Return the [X, Y] coordinate for the center point of the cell that contains the specified text.  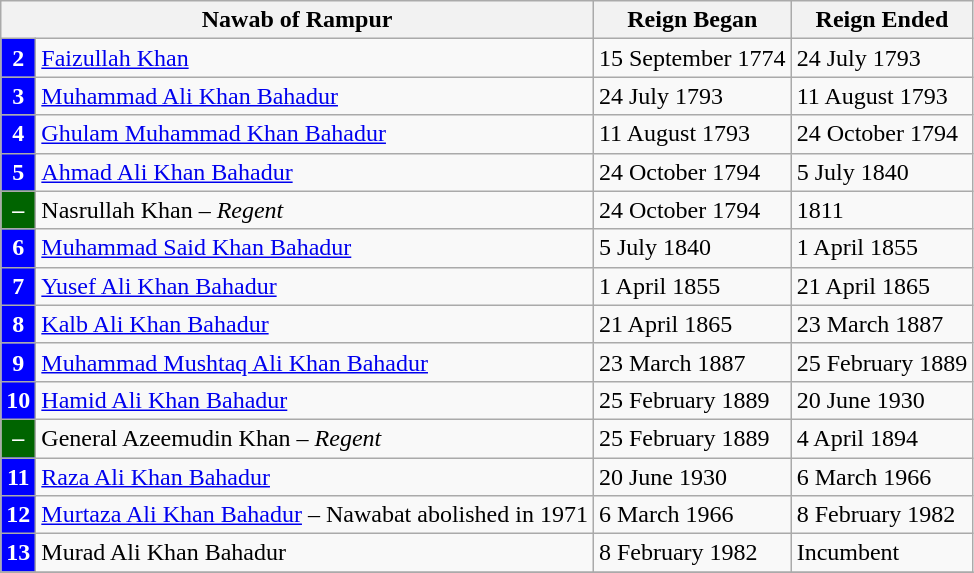
4 [18, 134]
Reign Ended [882, 20]
Faizullah Khan [315, 58]
Raza Ali Khan Bahadur [315, 477]
1811 [882, 210]
Ahmad Ali Khan Bahadur [315, 172]
Murtaza Ali Khan Bahadur – Nawabat abolished in 1971 [315, 515]
2 [18, 58]
6 [18, 248]
4 April 1894 [882, 438]
9 [18, 362]
Hamid Ali Khan Bahadur [315, 400]
Muhammad Said Khan Bahadur [315, 248]
Muhammad Ali Khan Bahadur [315, 96]
10 [18, 400]
Nawab of Rampur [298, 20]
15 September 1774 [692, 58]
7 [18, 286]
Nasrullah Khan – Regent [315, 210]
Ghulam Muhammad Khan Bahadur [315, 134]
12 [18, 515]
General Azeemudin Khan – Regent [315, 438]
5 [18, 172]
3 [18, 96]
Murad Ali Khan Bahadur [315, 553]
Reign Began [692, 20]
11 [18, 477]
Yusef Ali Khan Bahadur [315, 286]
Muhammad Mushtaq Ali Khan Bahadur [315, 362]
Kalb Ali Khan Bahadur [315, 324]
Incumbent [882, 553]
13 [18, 553]
8 [18, 324]
